Detect which cell encompasses the target text, then output its [X, Y] center coordinate. 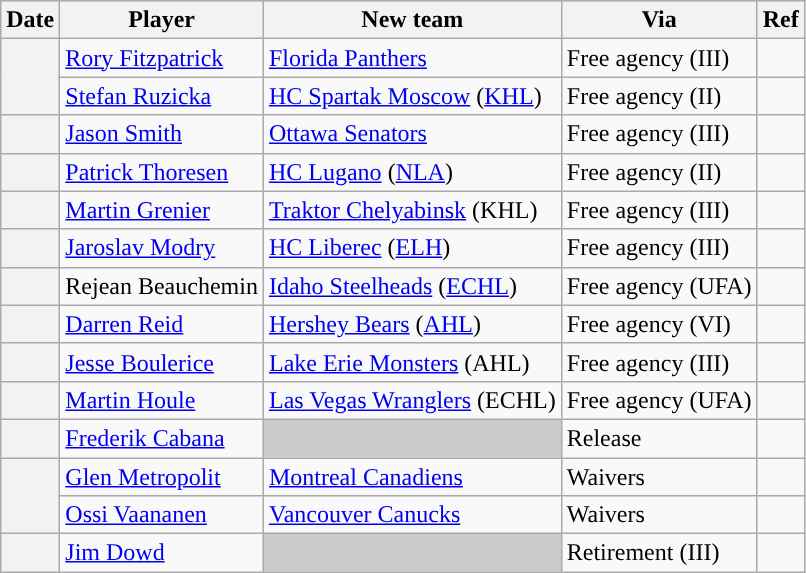
Free agency (VI) [659, 324]
Ref [780, 20]
Las Vegas Wranglers (ECHL) [412, 400]
New team [412, 20]
Via [659, 20]
Martin Grenier [162, 210]
Traktor Chelyabinsk (KHL) [412, 210]
HC Lugano (NLA) [412, 172]
Jason Smith [162, 134]
Rejean Beauchemin [162, 286]
Jim Dowd [162, 553]
Martin Houle [162, 400]
Player [162, 20]
Florida Panthers [412, 58]
Ossi Vaananen [162, 515]
Retirement (III) [659, 553]
Glen Metropolit [162, 477]
Lake Erie Monsters (AHL) [412, 362]
Montreal Canadiens [412, 477]
HC Liberec (ELH) [412, 248]
Vancouver Canucks [412, 515]
Release [659, 438]
Jaroslav Modry [162, 248]
Patrick Thoresen [162, 172]
Hershey Bears (AHL) [412, 324]
Rory Fitzpatrick [162, 58]
Jesse Boulerice [162, 362]
Stefan Ruzicka [162, 96]
Frederik Cabana [162, 438]
Ottawa Senators [412, 134]
Date [30, 20]
Idaho Steelheads (ECHL) [412, 286]
HC Spartak Moscow (KHL) [412, 96]
Darren Reid [162, 324]
